Pinpoint the cell where the given text exists, returning its [x, y] midpoint coordinate. 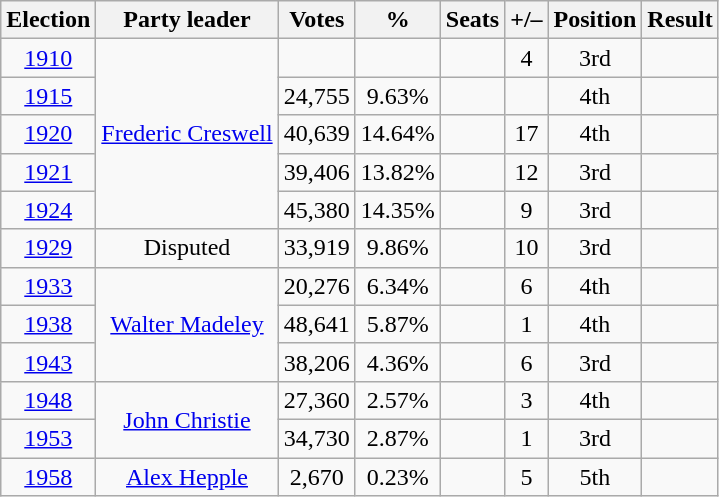
1921 [48, 172]
Alex Hepple [187, 477]
2.57% [398, 400]
Election [48, 20]
1948 [48, 400]
33,919 [316, 248]
Party leader [187, 20]
Result [680, 20]
John Christie [187, 419]
17 [526, 134]
Walter Madeley [187, 324]
Votes [316, 20]
9.63% [398, 96]
+/– [526, 20]
45,380 [316, 210]
5 [526, 477]
2,670 [316, 477]
1938 [48, 324]
24,755 [316, 96]
13.82% [398, 172]
0.23% [398, 477]
38,206 [316, 362]
Disputed [187, 248]
Seats [472, 20]
40,639 [316, 134]
1920 [48, 134]
4.36% [398, 362]
4 [526, 58]
Position [595, 20]
2.87% [398, 438]
1953 [48, 438]
34,730 [316, 438]
9 [526, 210]
3 [526, 400]
12 [526, 172]
20,276 [316, 286]
1933 [48, 286]
14.35% [398, 210]
5.87% [398, 324]
Frederic Creswell [187, 134]
1915 [48, 96]
6.34% [398, 286]
1943 [48, 362]
48,641 [316, 324]
1910 [48, 58]
27,360 [316, 400]
% [398, 20]
1929 [48, 248]
1958 [48, 477]
5th [595, 477]
14.64% [398, 134]
10 [526, 248]
1924 [48, 210]
9.86% [398, 248]
39,406 [316, 172]
